Search for the cell housing the specified text and yield its [X, Y] center coordinate. 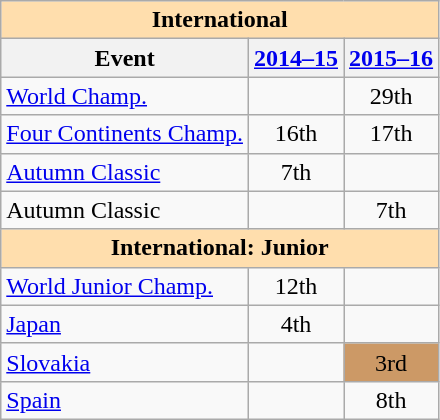
World Champ. [125, 96]
International: Junior [220, 248]
World Junior Champ. [125, 286]
29th [392, 96]
Event [125, 58]
12th [296, 286]
2014–15 [296, 58]
8th [392, 400]
17th [392, 134]
International [220, 20]
Slovakia [125, 362]
16th [296, 134]
4th [296, 324]
2015–16 [392, 58]
Four Continents Champ. [125, 134]
Japan [125, 324]
Spain [125, 400]
3rd [392, 362]
